Capture the cell that displays the provided text and extract its [X, Y] central coordinate. 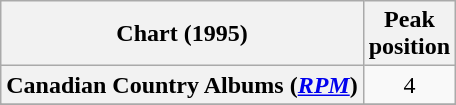
4 [409, 85]
Canadian Country Albums (RPM) [182, 85]
Peak position [409, 34]
Chart (1995) [182, 34]
